For the text-containing cell, return its midpoint in [X, Y] coordinate format. 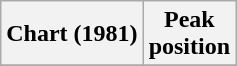
Peakposition [189, 34]
Chart (1981) [72, 34]
